For the text-containing cell, return its midpoint in (x, y) coordinate format. 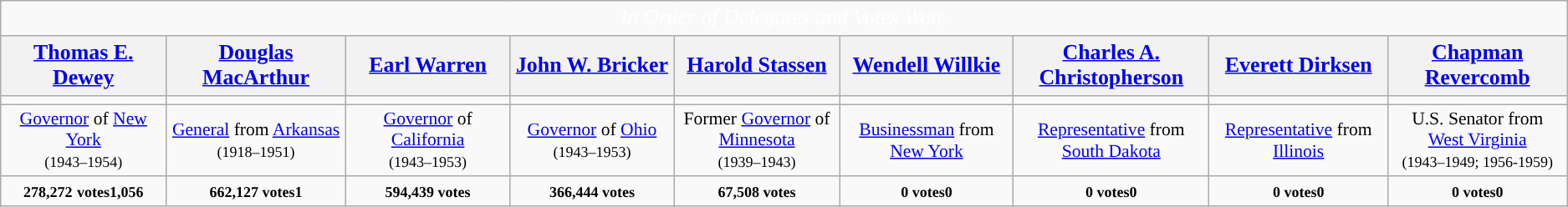
594,439 votes (427, 192)
Harold Stassen (757, 66)
366,444 votes (592, 192)
Earl Warren (427, 66)
Businessman from New York (927, 140)
662,127 votes1 (256, 192)
Chapman Revercomb (1478, 66)
In Order of Delegates and Votes Won. (784, 18)
Everett Dirksen (1299, 66)
Thomas E. Dewey (84, 66)
John W. Bricker (592, 66)
67,508 votes (757, 192)
Former Governor of Minnesota(1939–1943) (757, 140)
General from Arkansas(1918–1951) (256, 140)
Representative from South Dakota (1111, 140)
Wendell Willkie (927, 66)
Governor of California(1943–1953) (427, 140)
Representative from Illinois (1299, 140)
Charles A. Christopherson (1111, 66)
U.S. Senator from West Virginia(1943–1949; 1956-1959) (1478, 140)
Governor of New York(1943–1954) (84, 140)
Douglas MacArthur (256, 66)
278,272 votes1,056 (84, 192)
Governor of Ohio(1943–1953) (592, 140)
